Determine the [X, Y] coordinate at the center of the cell enclosing the given text.  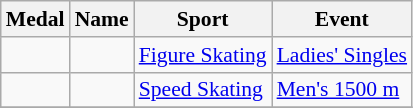
Ladies' Singles [342, 55]
Medal [36, 19]
Figure Skating [203, 55]
Men's 1500 m [342, 90]
Speed Skating [203, 90]
Event [342, 19]
Sport [203, 19]
Name [102, 19]
